Scan for the cell matching the given text and deliver its (x, y) coordinate at center. 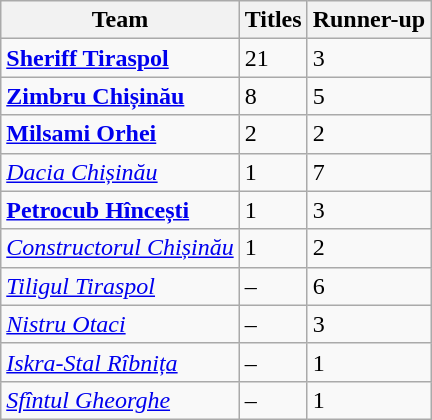
Runner-up (369, 20)
Dacia Chișinău (120, 172)
6 (369, 286)
Titles (273, 20)
Milsami Orhei (120, 134)
Sheriff Tiraspol (120, 58)
8 (273, 96)
Iskra-Stal Rîbnița (120, 362)
Constructorul Chișinău (120, 248)
Petrocub Hîncești (120, 210)
Tiligul Tiraspol (120, 286)
Zimbru Chișinău (120, 96)
Sfîntul Gheorghe (120, 400)
5 (369, 96)
7 (369, 172)
Nistru Otaci (120, 324)
21 (273, 58)
Team (120, 20)
